Pinpoint the cell where the given text exists, returning its [X, Y] midpoint coordinate. 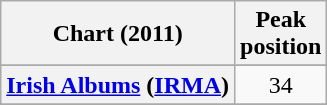
Irish Albums (IRMA) [118, 85]
34 [281, 85]
Chart (2011) [118, 34]
Peak position [281, 34]
